Capture the cell that displays the provided text and extract its (x, y) central coordinate. 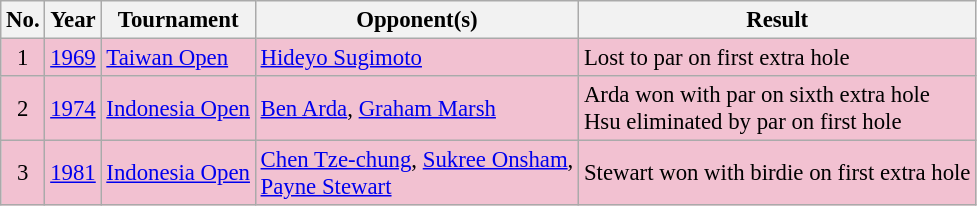
Taiwan Open (178, 58)
1 (23, 58)
Result (778, 20)
Tournament (178, 20)
Ben Arda, Graham Marsh (416, 108)
Opponent(s) (416, 20)
No. (23, 20)
3 (23, 174)
Arda won with par on sixth extra holeHsu eliminated by par on first hole (778, 108)
1974 (73, 108)
Stewart won with birdie on first extra hole (778, 174)
1981 (73, 174)
Lost to par on first extra hole (778, 58)
2 (23, 108)
Hideyo Sugimoto (416, 58)
Year (73, 20)
Chen Tze-chung, Sukree Onsham, Payne Stewart (416, 174)
1969 (73, 58)
